Provide the (X, Y) coordinate of the cell's center where the given text is located.  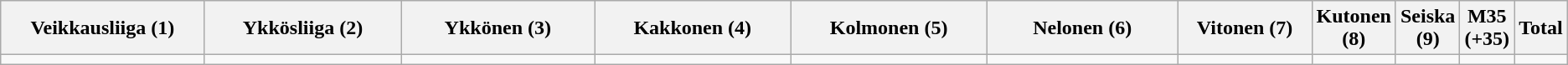
Vitonen (7) (1245, 28)
Total (1541, 28)
Ykkösliiga (2) (303, 28)
Nelonen (6) (1082, 28)
Kakkonen (4) (693, 28)
Kutonen (8) (1354, 28)
Seiska (9) (1427, 28)
Kolmonen (5) (889, 28)
Ykkönen (3) (498, 28)
Veikkausliiga (1) (102, 28)
M35 (+35) (1488, 28)
